Return the (x, y) coordinate for the center point of the cell that contains the specified text.  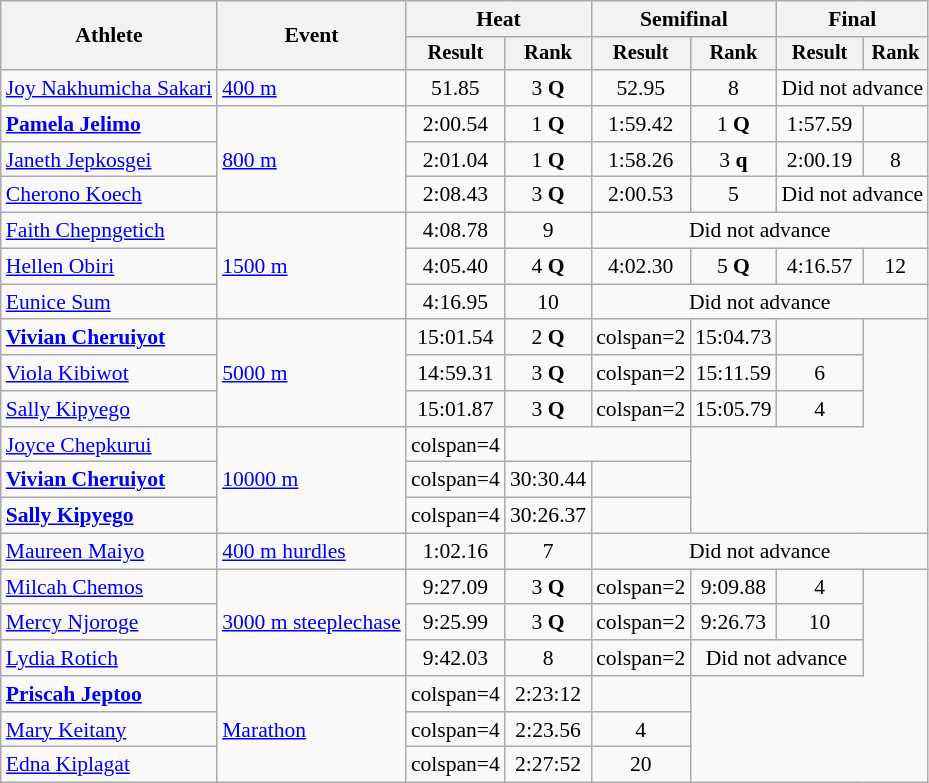
Milcah Chemos (109, 587)
Semifinal (684, 19)
Edna Kiplagat (109, 765)
9 (548, 231)
9:09.88 (733, 587)
9:42.03 (456, 658)
5 Q (733, 267)
4:08.78 (456, 231)
2:00.54 (456, 124)
4:16.95 (456, 302)
52.95 (640, 88)
Joyce Chepkurui (109, 445)
20 (640, 765)
1:57.59 (820, 124)
Faith Chepngetich (109, 231)
Marathon (312, 730)
4:05.40 (456, 267)
Joy Nakhumicha Sakari (109, 88)
2:01.04 (456, 160)
9:25.99 (456, 623)
4 Q (548, 267)
15:01.54 (456, 338)
15:05.79 (733, 409)
Event (312, 36)
51.85 (456, 88)
15:11.59 (733, 373)
3000 m steeplechase (312, 622)
Pamela Jelimo (109, 124)
2:23.56 (548, 730)
15:04.73 (733, 338)
1:58.26 (640, 160)
1500 m (312, 266)
Final (853, 19)
5000 m (312, 374)
14:59.31 (456, 373)
Viola Kibiwot (109, 373)
1:02.16 (456, 552)
1:59.42 (640, 124)
2:27:52 (548, 765)
2 Q (548, 338)
Maureen Maiyo (109, 552)
Priscah Jeptoo (109, 694)
Eunice Sum (109, 302)
15:01.87 (456, 409)
30:26.37 (548, 516)
3 q (733, 160)
6 (820, 373)
400 m (312, 88)
Mercy Njoroge (109, 623)
2:23:12 (548, 694)
2:00.19 (820, 160)
Heat (498, 19)
Lydia Rotich (109, 658)
7 (548, 552)
800 m (312, 160)
Cherono Koech (109, 195)
4:16.57 (820, 267)
9:27.09 (456, 587)
10000 m (312, 480)
Athlete (109, 36)
400 m hurdles (312, 552)
Mary Keitany (109, 730)
Janeth Jepkosgei (109, 160)
2:00.53 (640, 195)
2:08.43 (456, 195)
12 (896, 267)
4:02.30 (640, 267)
Hellen Obiri (109, 267)
30:30.44 (548, 480)
5 (733, 195)
9:26.73 (733, 623)
